Determine the [x, y] coordinate at the center of the cell enclosing the given text.  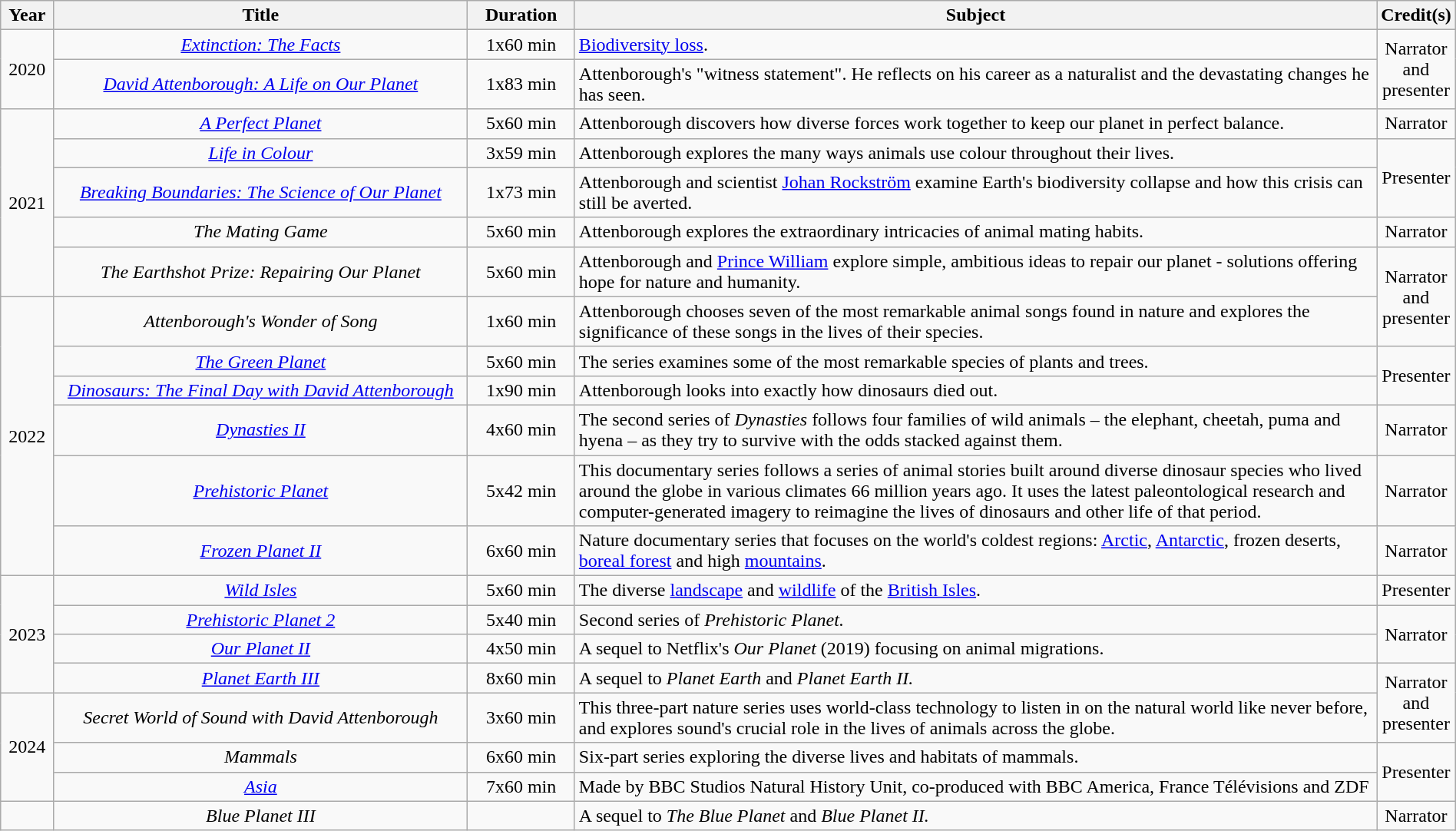
1x90 min [521, 390]
Dinosaurs: The Final Day with David Attenborough [261, 390]
2020 [28, 69]
Attenborough and scientist Johan Rockström examine Earth's biodiversity collapse and how this crisis can still be averted. [975, 192]
The Mating Game [261, 232]
3x59 min [521, 153]
Made by BBC Studios Natural History Unit, co-produced with BBC America, France Télévisions and ZDF [975, 786]
4x50 min [521, 649]
Nature documentary series that focuses on the world's coldest regions: Arctic, Antarctic, frozen deserts, boreal forest and high mountains. [975, 551]
Title [261, 15]
1x83 min [521, 84]
Attenborough explores the extraordinary intricacies of animal mating habits. [975, 232]
8x60 min [521, 678]
Biodiversity loss. [975, 45]
Second series of Prehistoric Planet. [975, 620]
A Perfect Planet [261, 124]
2023 [28, 634]
Our Planet II [261, 649]
Breaking Boundaries: The Science of Our Planet [261, 192]
Duration [521, 15]
2021 [28, 203]
4x60 min [521, 430]
Life in Colour [261, 153]
Subject [975, 15]
Wild Isles [261, 591]
2022 [28, 436]
The diverse landscape and wildlife of the British Isles. [975, 591]
Asia [261, 786]
7x60 min [521, 786]
Attenborough explores the many ways animals use colour throughout their lives. [975, 153]
Extinction: The Facts [261, 45]
1x73 min [521, 192]
Attenborough and Prince William explore simple, ambitious ideas to repair our planet - solutions offering hope for nature and humanity. [975, 272]
A sequel to Planet Earth and Planet Earth II. [975, 678]
Attenborough's "witness statement". He reflects on his career as a naturalist and the devastating changes he has seen. [975, 84]
Six-part series exploring the diverse lives and habitats of mammals. [975, 757]
Mammals [261, 757]
Prehistoric Planet 2 [261, 620]
Year [28, 15]
The Green Planet [261, 361]
Credit(s) [1416, 15]
Attenborough's Wonder of Song [261, 321]
Prehistoric Planet [261, 490]
Blue Planet III [261, 816]
Attenborough discovers how diverse forces work together to keep our planet in perfect balance. [975, 124]
The Earthshot Prize: Repairing Our Planet [261, 272]
3x60 min [521, 717]
Dynasties II [261, 430]
2024 [28, 747]
The series examines some of the most remarkable species of plants and trees. [975, 361]
A sequel to Netflix's Our Planet (2019) focusing on animal migrations. [975, 649]
Planet Earth III [261, 678]
Secret World of Sound with David Attenborough [261, 717]
5x42 min [521, 490]
Attenborough looks into exactly how dinosaurs died out. [975, 390]
David Attenborough: A Life on Our Planet [261, 84]
Frozen Planet II [261, 551]
A sequel to The Blue Planet and Blue Planet II. [975, 816]
5x40 min [521, 620]
